Scan for the cell matching the given text and deliver its (X, Y) coordinate at center. 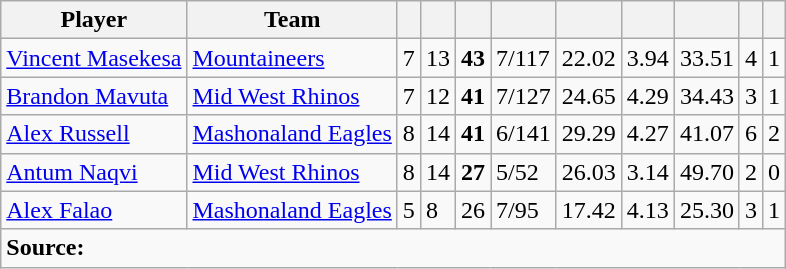
43 (472, 58)
27 (472, 172)
24.65 (588, 96)
41.07 (706, 134)
3.94 (648, 58)
0 (774, 172)
Alex Russell (94, 134)
26 (472, 210)
7/127 (524, 96)
7/95 (524, 210)
25.30 (706, 210)
Mountaineers (292, 58)
49.70 (706, 172)
4.13 (648, 210)
17.42 (588, 210)
Player (94, 20)
Alex Falao (94, 210)
22.02 (588, 58)
Source: (394, 248)
Team (292, 20)
34.43 (706, 96)
13 (438, 58)
Vincent Masekesa (94, 58)
3.14 (648, 172)
6/141 (524, 134)
6 (750, 134)
33.51 (706, 58)
4.27 (648, 134)
5 (408, 210)
29.29 (588, 134)
Antum Naqvi (94, 172)
12 (438, 96)
5/52 (524, 172)
4.29 (648, 96)
26.03 (588, 172)
7/117 (524, 58)
Brandon Mavuta (94, 96)
4 (750, 58)
